Locate the cell with the specified text and output its [x, y] center coordinate. 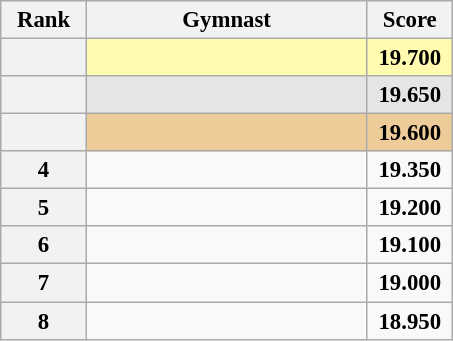
19.650 [410, 95]
5 [44, 208]
19.700 [410, 58]
19.200 [410, 208]
4 [44, 170]
18.950 [410, 321]
Gymnast [226, 20]
7 [44, 283]
Rank [44, 20]
19.100 [410, 245]
19.350 [410, 170]
8 [44, 321]
19.000 [410, 283]
19.600 [410, 133]
6 [44, 245]
Score [410, 20]
